Extract the [X, Y] coordinate from the center of the cell holding the provided text.  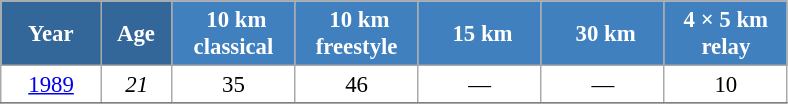
1989 [52, 85]
30 km [602, 34]
Age [136, 34]
10 km freestyle [356, 34]
Year [52, 34]
46 [356, 85]
35 [234, 85]
10 [726, 85]
21 [136, 85]
4 × 5 km relay [726, 34]
10 km classical [234, 34]
15 km [480, 34]
